Extract the (X, Y) coordinate from the center of the cell holding the provided text.  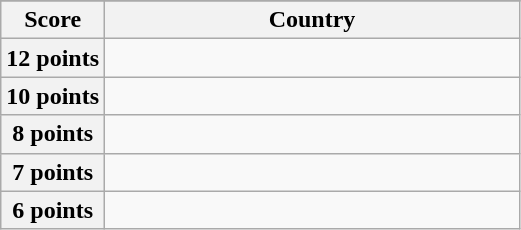
6 points (53, 210)
Score (53, 20)
10 points (53, 96)
Country (312, 20)
8 points (53, 134)
7 points (53, 172)
12 points (53, 58)
